Search for the cell housing the specified text and yield its [X, Y] center coordinate. 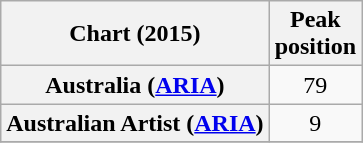
Chart (2015) [135, 34]
Australia (ARIA) [135, 85]
79 [315, 85]
Peakposition [315, 34]
9 [315, 123]
Australian Artist (ARIA) [135, 123]
